Determine the (x, y) coordinate at the center of the cell enclosing the given text.  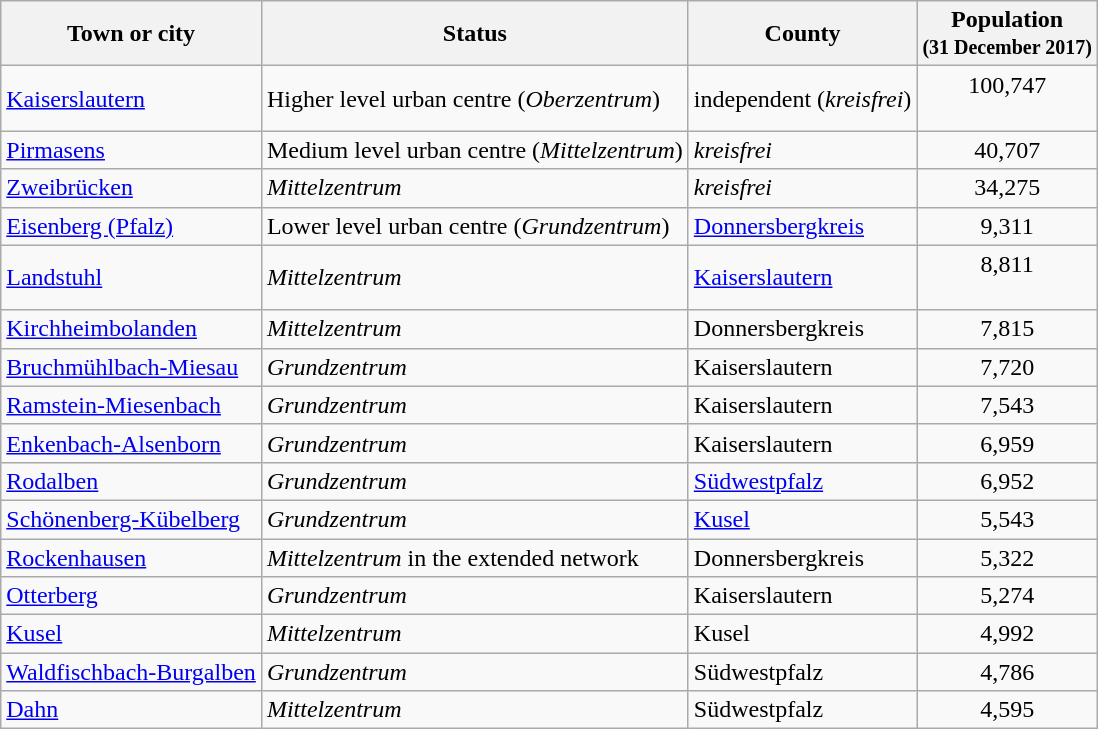
6,959 (1008, 443)
7,720 (1008, 367)
Mittelzentrum in the extended network (474, 557)
Bruchmühlbach-Miesau (132, 367)
Kirchheimbolanden (132, 329)
6,952 (1008, 481)
Population(31 December 2017) (1008, 34)
4,992 (1008, 634)
Rodalben (132, 481)
County (802, 34)
independent (kreisfrei) (802, 98)
8,811 (1008, 278)
Lower level urban centre (Grundzentrum) (474, 226)
Rockenhausen (132, 557)
9,311 (1008, 226)
Schönenberg-Kübelberg (132, 519)
Town or city (132, 34)
34,275 (1008, 188)
Landstuhl (132, 278)
Zweibrücken (132, 188)
Waldfischbach-Burgalben (132, 672)
100,747 (1008, 98)
Higher level urban centre (Oberzentrum) (474, 98)
Ramstein-Miesenbach (132, 405)
5,322 (1008, 557)
7,543 (1008, 405)
7,815 (1008, 329)
Pirmasens (132, 150)
4,595 (1008, 710)
Medium level urban centre (Mittelzentrum) (474, 150)
5,274 (1008, 596)
Otterberg (132, 596)
Enkenbach-Alsenborn (132, 443)
40,707 (1008, 150)
Status (474, 34)
Eisenberg (Pfalz) (132, 226)
5,543 (1008, 519)
4,786 (1008, 672)
Dahn (132, 710)
